Output the (x, y) coordinate of the center of the cell containing the given text.  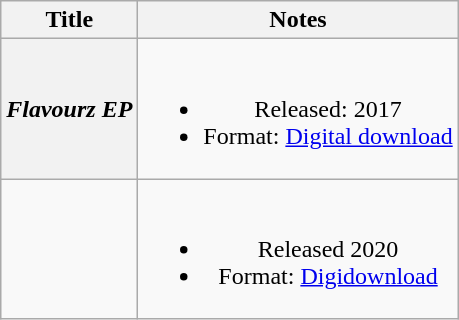
Notes (298, 20)
Title (70, 20)
Released 2020Format: Digidownload (298, 249)
Released: 2017Format: Digital download (298, 109)
Flavourz EP (70, 109)
